From the cell containing the given text, extract its center point as [X, Y] coordinate. 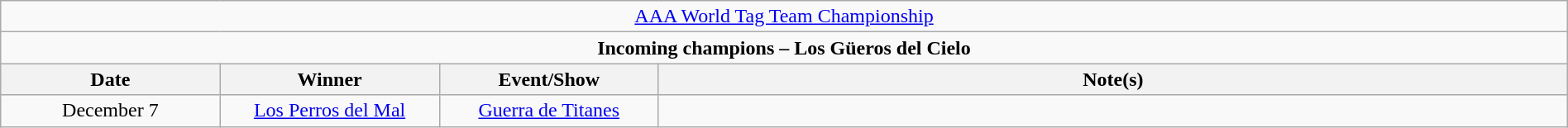
Date [111, 79]
Winner [329, 79]
Incoming champions – Los Güeros del Cielo [784, 48]
December 7 [111, 111]
AAA World Tag Team Championship [784, 17]
Event/Show [549, 79]
Guerra de Titanes [549, 111]
Los Perros del Mal [329, 111]
Note(s) [1113, 79]
